Scan for the cell matching the given text and deliver its [X, Y] coordinate at center. 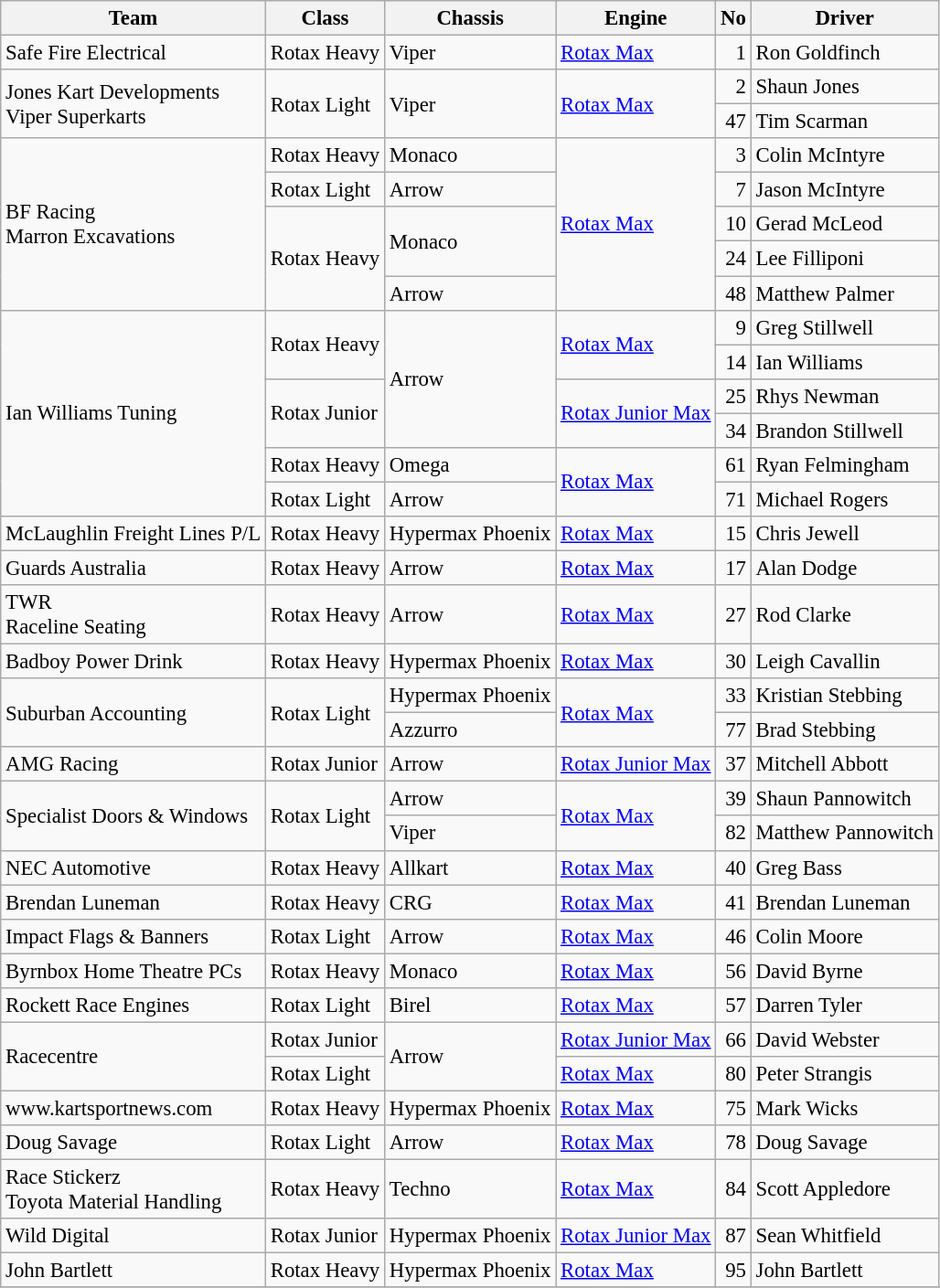
Omega [470, 465]
Leigh Cavallin [845, 662]
30 [733, 662]
Greg Bass [845, 868]
Birel [470, 1006]
37 [733, 764]
Shaun Pannowitch [845, 799]
9 [733, 327]
82 [733, 834]
39 [733, 799]
77 [733, 730]
66 [733, 1039]
25 [733, 396]
78 [733, 1143]
Michael Rogers [845, 499]
Rhys Newman [845, 396]
1 [733, 53]
Safe Fire Electrical [134, 53]
Badboy Power Drink [134, 662]
80 [733, 1074]
27 [733, 614]
Matthew Palmer [845, 293]
Kristian Stebbing [845, 696]
Sean Whitfield [845, 1236]
Wild Digital [134, 1236]
15 [733, 534]
Ian Williams [845, 362]
TWRRaceline Seating [134, 614]
NEC Automotive [134, 868]
Rod Clarke [845, 614]
Jones Kart DevelopmentsViper Superkarts [134, 104]
Chassis [470, 18]
Class [325, 18]
Race StickerzToyota Material Handling [134, 1190]
David Webster [845, 1039]
56 [733, 971]
Jason McIntyre [845, 190]
47 [733, 122]
Azzurro [470, 730]
10 [733, 224]
41 [733, 902]
84 [733, 1190]
Allkart [470, 868]
48 [733, 293]
BF RacingMarron Excavations [134, 224]
Specialist Doors & Windows [134, 815]
Scott Appledore [845, 1190]
Ian Williams Tuning [134, 413]
Ron Goldfinch [845, 53]
Gerad McLeod [845, 224]
24 [733, 259]
Darren Tyler [845, 1006]
57 [733, 1006]
14 [733, 362]
Mitchell Abbott [845, 764]
34 [733, 431]
2 [733, 87]
3 [733, 155]
Greg Stillwell [845, 327]
Mark Wicks [845, 1108]
CRG [470, 902]
Brad Stebbing [845, 730]
Techno [470, 1190]
Tim Scarman [845, 122]
33 [733, 696]
Peter Strangis [845, 1074]
7 [733, 190]
75 [733, 1108]
Ryan Felmingham [845, 465]
61 [733, 465]
Rockett Race Engines [134, 1006]
www.kartsportnews.com [134, 1108]
87 [733, 1236]
AMG Racing [134, 764]
Driver [845, 18]
Colin Moore [845, 936]
Brandon Stillwell [845, 431]
71 [733, 499]
Team [134, 18]
Colin McIntyre [845, 155]
No [733, 18]
McLaughlin Freight Lines P/L [134, 534]
Chris Jewell [845, 534]
Racecentre [134, 1057]
46 [733, 936]
Alan Dodge [845, 568]
17 [733, 568]
Engine [636, 18]
Guards Australia [134, 568]
Suburban Accounting [134, 713]
Byrnbox Home Theatre PCs [134, 971]
Lee Filliponi [845, 259]
David Byrne [845, 971]
Shaun Jones [845, 87]
40 [733, 868]
95 [733, 1271]
Matthew Pannowitch [845, 834]
Impact Flags & Banners [134, 936]
